Locate the cell with the specified text and output its (X, Y) center coordinate. 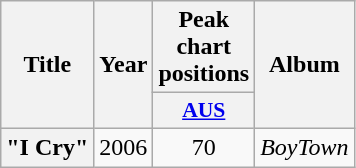
2006 (124, 147)
AUS (204, 111)
"I Cry" (48, 147)
BoyTown (305, 147)
70 (204, 147)
Title (48, 65)
Peak chart positions (204, 47)
Year (124, 65)
Album (305, 65)
